Search for the cell housing the specified text and yield its [X, Y] center coordinate. 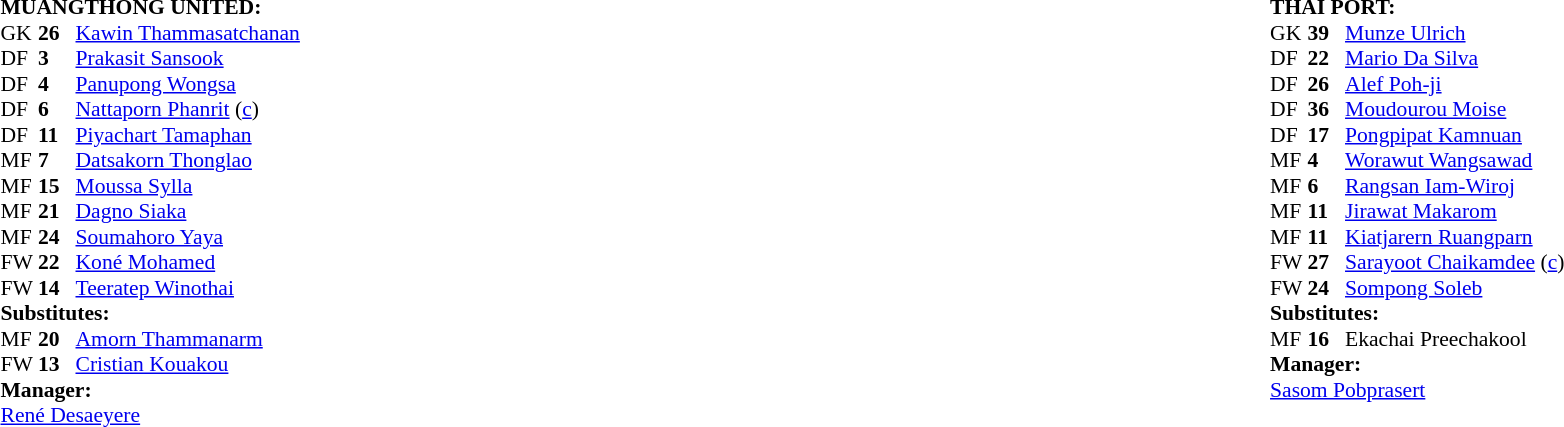
Jirawat Makarom [1454, 211]
Worawut Wangsawad [1454, 161]
Amorn Thammanarm [188, 339]
Panupong Wongsa [188, 84]
7 [57, 161]
Sarayoot Chaikamdee (c) [1454, 263]
Koné Mohamed [188, 263]
Pongpipat Kamnuan [1454, 135]
Mario Da Silva [1454, 59]
39 [1327, 33]
3 [57, 59]
Sompong Soleb [1454, 288]
Datsakorn Thonglao [188, 161]
36 [1327, 109]
Ekachai Preechakool [1454, 339]
Alef Poh-ji [1454, 84]
Rangsan Iam-Wiroj [1454, 186]
21 [57, 211]
Soumahoro Yaya [188, 237]
Cristian Kouakou [188, 365]
13 [57, 365]
Dagno Siaka [188, 211]
20 [57, 339]
15 [57, 186]
Sasom Pobprasert [1417, 390]
Moudourou Moise [1454, 109]
Nattaporn Phanrit (c) [188, 109]
Kiatjarern Ruangparn [1454, 237]
16 [1327, 339]
Kawin Thammasatchanan [188, 33]
Prakasit Sansook [188, 59]
14 [57, 288]
Munze Ulrich [1454, 33]
Moussa Sylla [188, 186]
27 [1327, 263]
Teeratep Winothai [188, 288]
Piyachart Tamaphan [188, 135]
17 [1327, 135]
